Detect which cell encompasses the target text, then output its [X, Y] center coordinate. 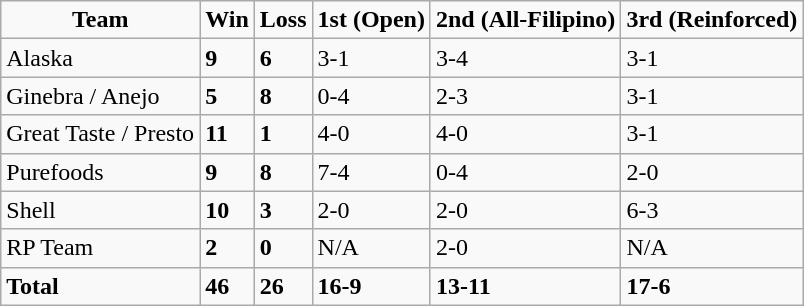
Shell [100, 210]
Ginebra / Anejo [100, 96]
Total [100, 286]
Team [100, 20]
17-6 [712, 286]
2 [228, 248]
13-11 [525, 286]
46 [228, 286]
6-3 [712, 210]
3 [283, 210]
16-9 [371, 286]
10 [228, 210]
2nd (All-Filipino) [525, 20]
Purefoods [100, 172]
Great Taste / Presto [100, 134]
3rd (Reinforced) [712, 20]
26 [283, 286]
1 [283, 134]
7-4 [371, 172]
5 [228, 96]
Win [228, 20]
Alaska [100, 58]
RP Team [100, 248]
0 [283, 248]
Loss [283, 20]
1st (Open) [371, 20]
2-3 [525, 96]
11 [228, 134]
6 [283, 58]
3-4 [525, 58]
